Determine the (X, Y) coordinate at the center of the cell enclosing the given text.  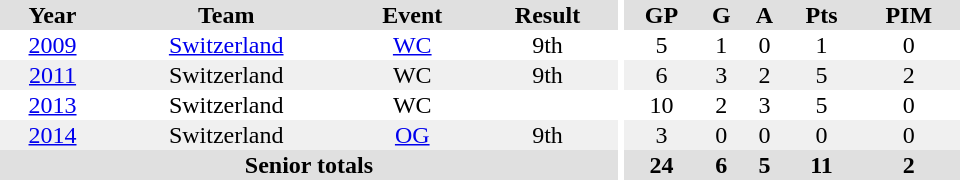
OG (412, 135)
GP (662, 15)
2013 (52, 105)
Team (226, 15)
2011 (52, 75)
2014 (52, 135)
Senior totals (309, 165)
PIM (909, 15)
24 (662, 165)
Year (52, 15)
10 (662, 105)
11 (821, 165)
Result (548, 15)
2009 (52, 45)
Event (412, 15)
Pts (821, 15)
G (722, 15)
A (765, 15)
